Return the [X, Y] coordinate for the center point of the cell that contains the specified text.  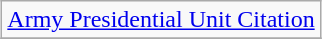
Army Presidential Unit Citation [161, 20]
